Detect which cell encompasses the target text, then output its (X, Y) center coordinate. 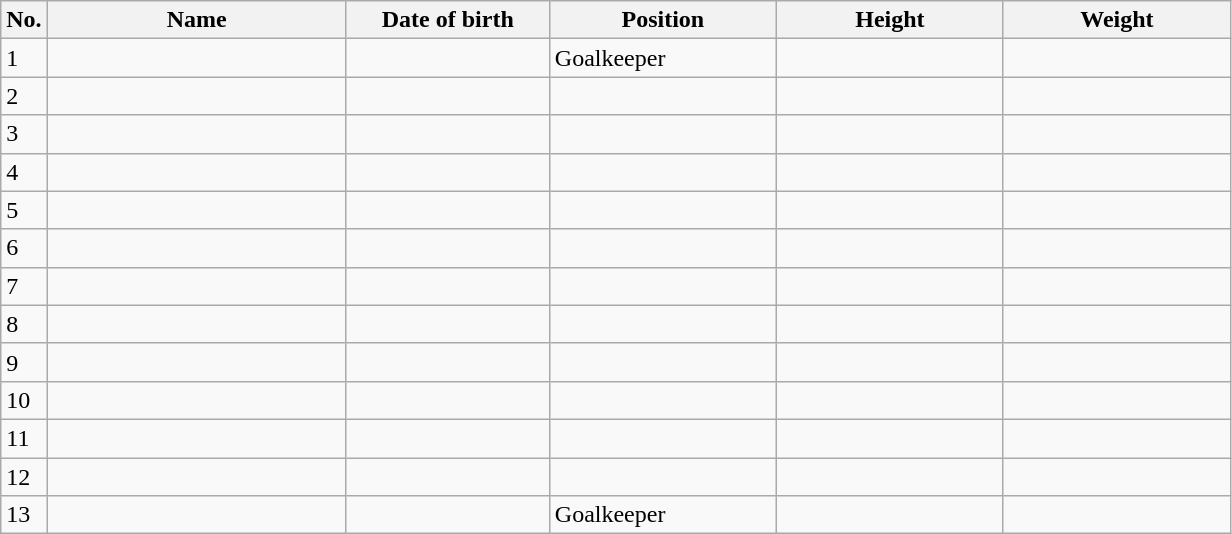
5 (24, 210)
6 (24, 248)
No. (24, 20)
12 (24, 477)
Date of birth (448, 20)
7 (24, 286)
9 (24, 362)
3 (24, 134)
1 (24, 58)
8 (24, 324)
13 (24, 515)
2 (24, 96)
Weight (1116, 20)
10 (24, 400)
11 (24, 438)
Position (662, 20)
Name (196, 20)
Height (890, 20)
4 (24, 172)
